For the text-containing cell, return its midpoint in (X, Y) coordinate format. 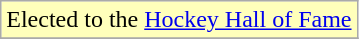
Elected to the Hockey Hall of Fame (179, 20)
